Capture the cell that displays the provided text and extract its [X, Y] central coordinate. 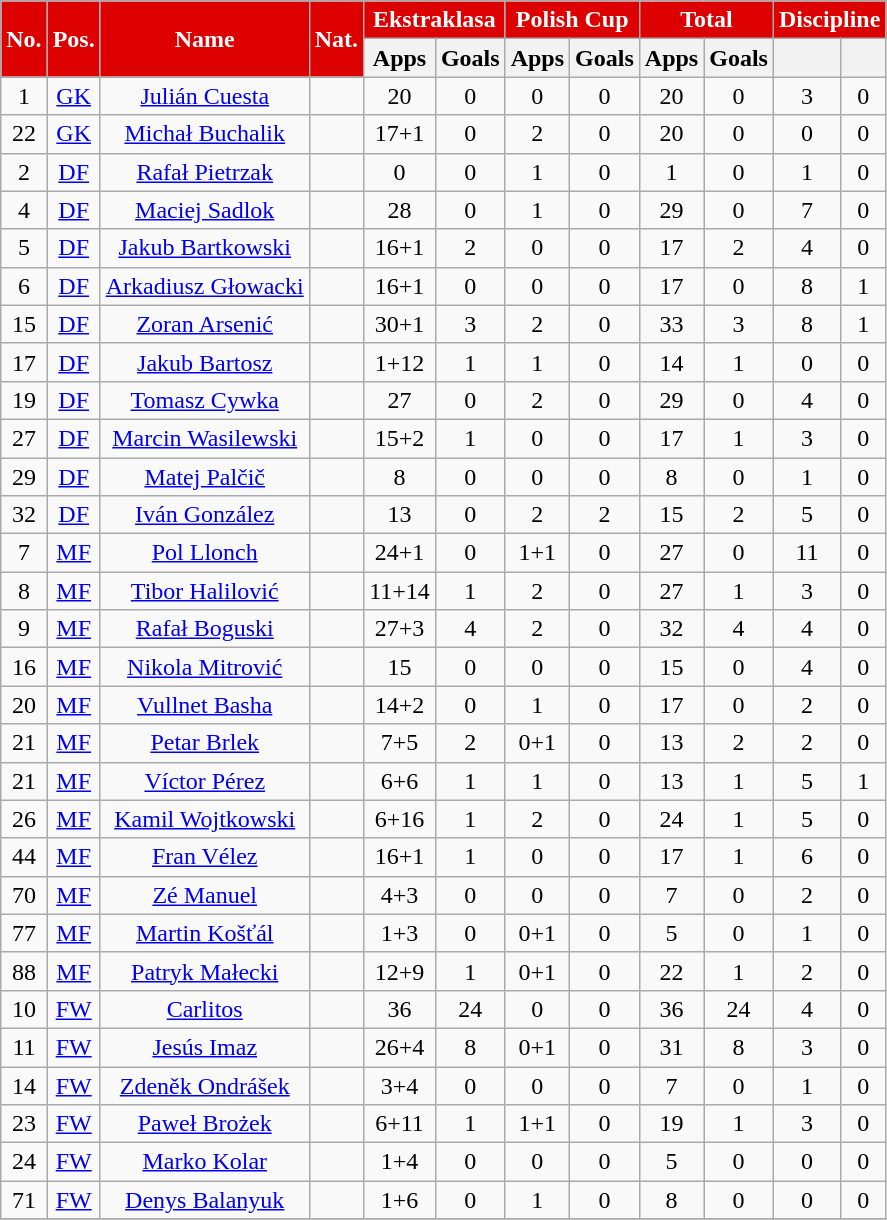
28 [400, 210]
Matej Palčič [204, 477]
26 [24, 819]
1+6 [400, 1200]
17+1 [400, 134]
Nikola Mitrović [204, 667]
Marcin Wasilewski [204, 438]
Zé Manuel [204, 895]
Arkadiusz Głowacki [204, 286]
Patryk Małecki [204, 971]
Iván González [204, 515]
Name [204, 39]
9 [24, 629]
24+1 [400, 553]
70 [24, 895]
77 [24, 933]
Nat. [336, 39]
16 [24, 667]
Martin Košťál [204, 933]
33 [671, 324]
1+4 [400, 1162]
3+4 [400, 1085]
Vullnet Basha [204, 705]
1+12 [400, 362]
6+16 [400, 819]
Tomasz Cywka [204, 400]
Fran Vélez [204, 857]
Jakub Bartosz [204, 362]
Pos. [74, 39]
6+11 [400, 1124]
10 [24, 1009]
27+3 [400, 629]
Rafał Pietrzak [204, 172]
Tibor Halilović [204, 591]
Denys Balanyuk [204, 1200]
1+3 [400, 933]
88 [24, 971]
23 [24, 1124]
15+2 [400, 438]
Pol Llonch [204, 553]
Jesús Imaz [204, 1047]
Zoran Arsenić [204, 324]
71 [24, 1200]
Michał Buchalik [204, 134]
Total [706, 20]
Polish Cup [572, 20]
Kamil Wojtkowski [204, 819]
30+1 [400, 324]
Petar Brlek [204, 743]
Ekstraklasa [434, 20]
12+9 [400, 971]
Julián Cuesta [204, 96]
4+3 [400, 895]
26+4 [400, 1047]
Víctor Pérez [204, 781]
Paweł Brożek [204, 1124]
7+5 [400, 743]
Rafał Boguski [204, 629]
Carlitos [204, 1009]
Jakub Bartkowski [204, 248]
Marko Kolar [204, 1162]
Maciej Sadlok [204, 210]
Discipline [829, 20]
31 [671, 1047]
6+6 [400, 781]
11+14 [400, 591]
44 [24, 857]
No. [24, 39]
14+2 [400, 705]
Zdeněk Ondrášek [204, 1085]
